For the text-containing cell, return its midpoint in (x, y) coordinate format. 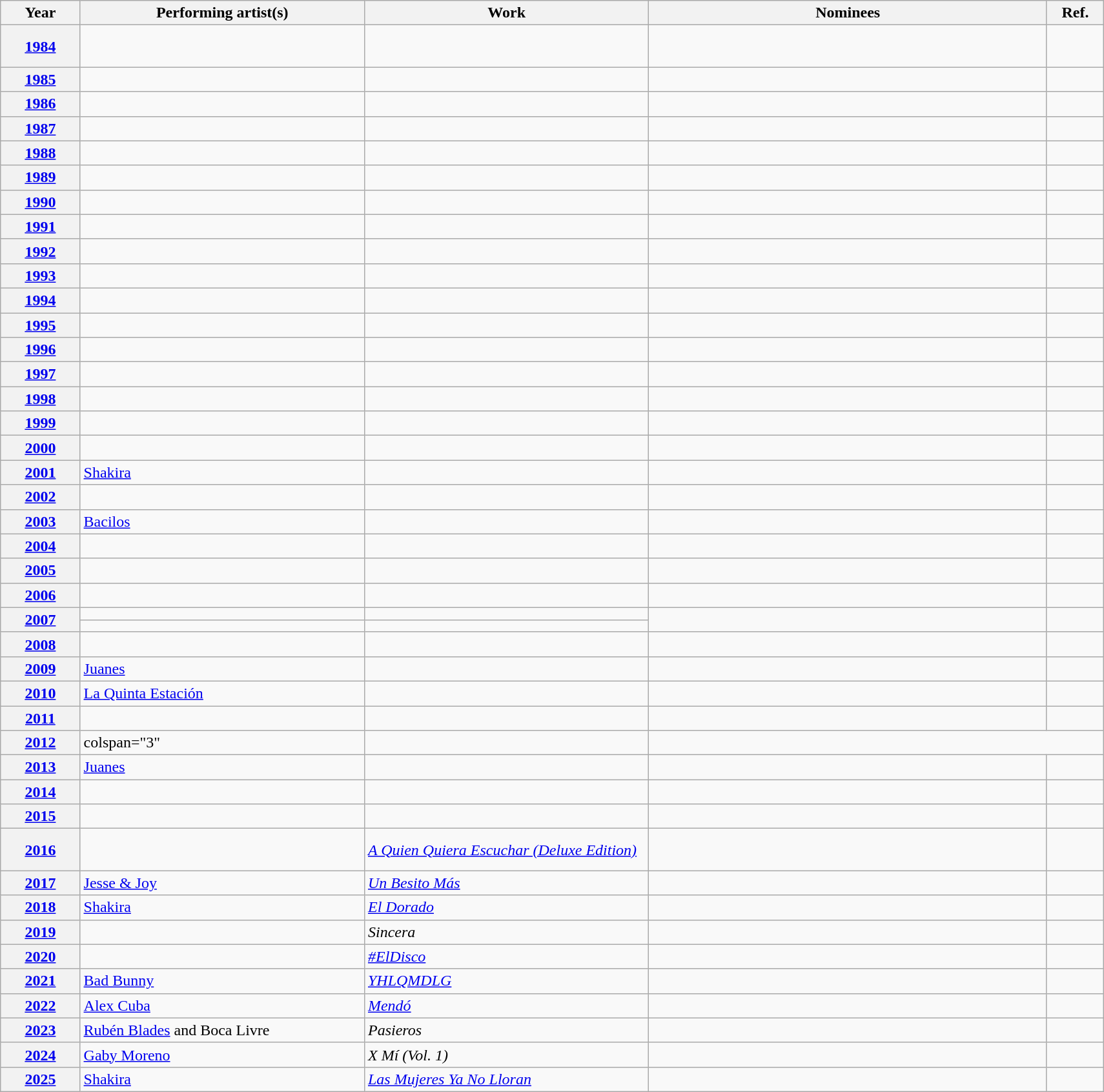
La Quinta Estación (222, 693)
Las Mujeres Ya No Lloran (506, 1079)
#ElDisco (506, 956)
2025 (40, 1079)
2003 (40, 521)
2022 (40, 1006)
1997 (40, 374)
Alex Cuba (222, 1006)
2015 (40, 816)
2010 (40, 693)
1988 (40, 153)
X Mí (Vol. 1) (506, 1055)
1995 (40, 325)
YHLQMDLG (506, 981)
2008 (40, 644)
1991 (40, 227)
Bacilos (222, 521)
1986 (40, 104)
1990 (40, 202)
2013 (40, 767)
Un Besito Más (506, 883)
2001 (40, 472)
2014 (40, 792)
2007 (40, 620)
2005 (40, 571)
2016 (40, 849)
Performing artist(s) (222, 13)
1993 (40, 276)
2018 (40, 907)
1996 (40, 350)
2020 (40, 956)
2023 (40, 1030)
2012 (40, 743)
Ref. (1075, 13)
Bad Bunny (222, 981)
2024 (40, 1055)
Year (40, 13)
2019 (40, 932)
Jesse & Joy (222, 883)
2000 (40, 448)
Pasieros (506, 1030)
Sincera (506, 932)
1992 (40, 251)
1984 (40, 46)
2011 (40, 718)
1998 (40, 399)
2004 (40, 546)
1999 (40, 423)
A Quien Quiera Escuchar (Deluxe Edition) (506, 849)
2021 (40, 981)
Nominees (848, 13)
2002 (40, 497)
2017 (40, 883)
El Dorado (506, 907)
2009 (40, 669)
1985 (40, 79)
1994 (40, 300)
2006 (40, 595)
colspan="3" (222, 743)
Rubén Blades and Boca Livre (222, 1030)
1987 (40, 128)
Work (506, 13)
1989 (40, 177)
Mendó (506, 1006)
Gaby Moreno (222, 1055)
